Locate the cell with the specified text and output its [X, Y] center coordinate. 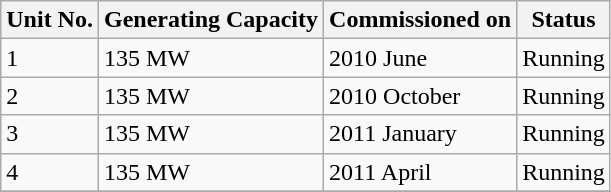
2011 January [420, 134]
Generating Capacity [210, 20]
2010 October [420, 96]
4 [50, 172]
Unit No. [50, 20]
Commissioned on [420, 20]
2010 June [420, 58]
Status [564, 20]
2 [50, 96]
2011 April [420, 172]
1 [50, 58]
3 [50, 134]
